Locate the cell with the specified text and output its (X, Y) center coordinate. 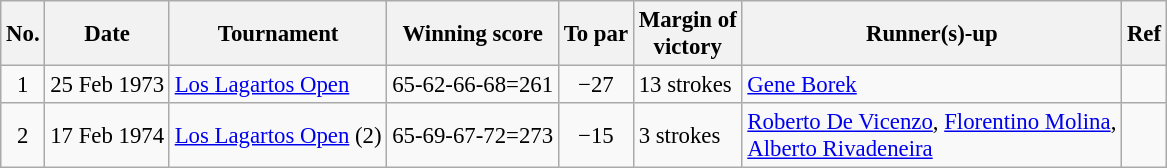
65-62-66-68=261 (473, 85)
3 strokes (688, 136)
1 (23, 85)
Tournament (278, 34)
Gene Borek (932, 85)
Winning score (473, 34)
Los Lagartos Open (278, 85)
25 Feb 1973 (107, 85)
−15 (596, 136)
13 strokes (688, 85)
2 (23, 136)
65-69-67-72=273 (473, 136)
Los Lagartos Open (2) (278, 136)
No. (23, 34)
Roberto De Vicenzo, Florentino Molina, Alberto Rivadeneira (932, 136)
To par (596, 34)
Margin ofvictory (688, 34)
Ref (1144, 34)
17 Feb 1974 (107, 136)
Date (107, 34)
−27 (596, 85)
Runner(s)-up (932, 34)
